Locate the cell with the specified text and output its (X, Y) center coordinate. 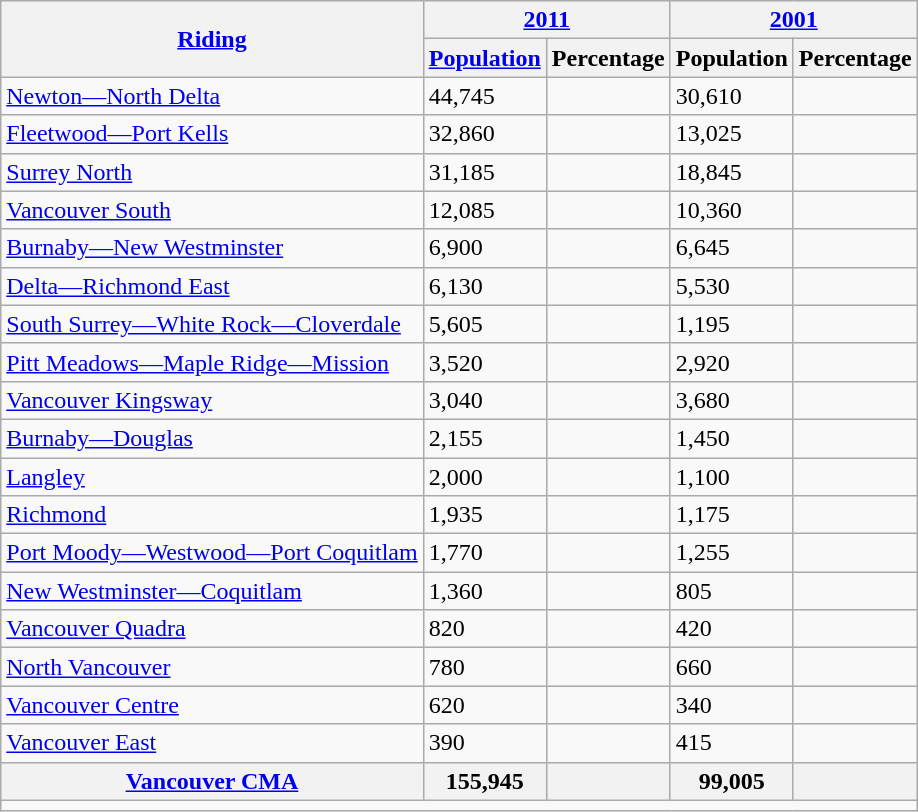
2011 (546, 20)
780 (484, 667)
Vancouver CMA (212, 781)
340 (732, 705)
Vancouver Centre (212, 705)
South Surrey—White Rock—Cloverdale (212, 324)
Delta—Richmond East (212, 286)
2,920 (732, 362)
6,900 (484, 248)
1,100 (732, 477)
390 (484, 743)
660 (732, 667)
Newton—North Delta (212, 96)
820 (484, 629)
30,610 (732, 96)
3,040 (484, 400)
415 (732, 743)
Surrey North (212, 172)
44,745 (484, 96)
1,935 (484, 515)
1,255 (732, 553)
Fleetwood—Port Kells (212, 134)
1,450 (732, 438)
New Westminster—Coquitlam (212, 591)
1,360 (484, 591)
32,860 (484, 134)
1,770 (484, 553)
Vancouver East (212, 743)
Burnaby—New Westminster (212, 248)
Vancouver South (212, 210)
2,155 (484, 438)
5,605 (484, 324)
99,005 (732, 781)
Vancouver Quadra (212, 629)
Port Moody—Westwood—Port Coquitlam (212, 553)
3,520 (484, 362)
6,130 (484, 286)
Vancouver Kingsway (212, 400)
13,025 (732, 134)
12,085 (484, 210)
Riding (212, 39)
420 (732, 629)
1,195 (732, 324)
10,360 (732, 210)
Burnaby—Douglas (212, 438)
18,845 (732, 172)
31,185 (484, 172)
2,000 (484, 477)
620 (484, 705)
5,530 (732, 286)
6,645 (732, 248)
2001 (794, 20)
3,680 (732, 400)
155,945 (484, 781)
Langley (212, 477)
Pitt Meadows—Maple Ridge—Mission (212, 362)
Richmond (212, 515)
North Vancouver (212, 667)
805 (732, 591)
1,175 (732, 515)
